Search for the cell housing the specified text and yield its (x, y) center coordinate. 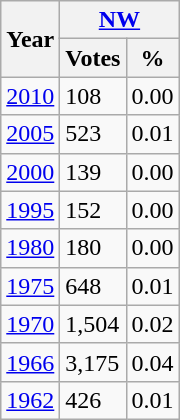
1975 (30, 286)
2005 (30, 134)
648 (93, 286)
1,504 (93, 324)
3,175 (93, 362)
108 (93, 96)
0.02 (152, 324)
1980 (30, 248)
% (152, 58)
1966 (30, 362)
152 (93, 210)
523 (93, 134)
180 (93, 248)
0.04 (152, 362)
2010 (30, 96)
NW (120, 20)
426 (93, 400)
139 (93, 172)
Year (30, 39)
1970 (30, 324)
Votes (93, 58)
1962 (30, 400)
1995 (30, 210)
2000 (30, 172)
